Identify which cell holds the provided text, then report its (x, y) central coordinate. 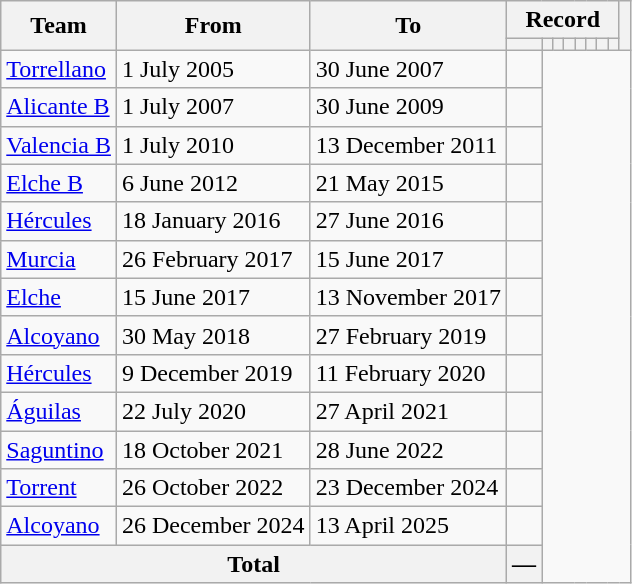
1 July 2010 (213, 145)
To (408, 26)
Saguntino (59, 449)
26 December 2024 (213, 526)
13 April 2025 (408, 526)
Águilas (59, 411)
27 April 2021 (408, 411)
28 June 2022 (408, 449)
Valencia B (59, 145)
Total (254, 564)
1 July 2005 (213, 69)
26 October 2022 (213, 488)
Record (562, 20)
11 February 2020 (408, 373)
23 December 2024 (408, 488)
18 October 2021 (213, 449)
13 December 2011 (408, 145)
6 June 2012 (213, 183)
Elche B (59, 183)
22 July 2020 (213, 411)
27 June 2016 (408, 221)
13 November 2017 (408, 297)
Murcia (59, 259)
Torrent (59, 488)
30 May 2018 (213, 335)
26 February 2017 (213, 259)
30 June 2009 (408, 107)
Torrellano (59, 69)
— (524, 564)
27 February 2019 (408, 335)
Alicante B (59, 107)
From (213, 26)
30 June 2007 (408, 69)
21 May 2015 (408, 183)
9 December 2019 (213, 373)
1 July 2007 (213, 107)
Team (59, 26)
Elche (59, 297)
18 January 2016 (213, 221)
